Pinpoint the cell where the given text exists, returning its [X, Y] midpoint coordinate. 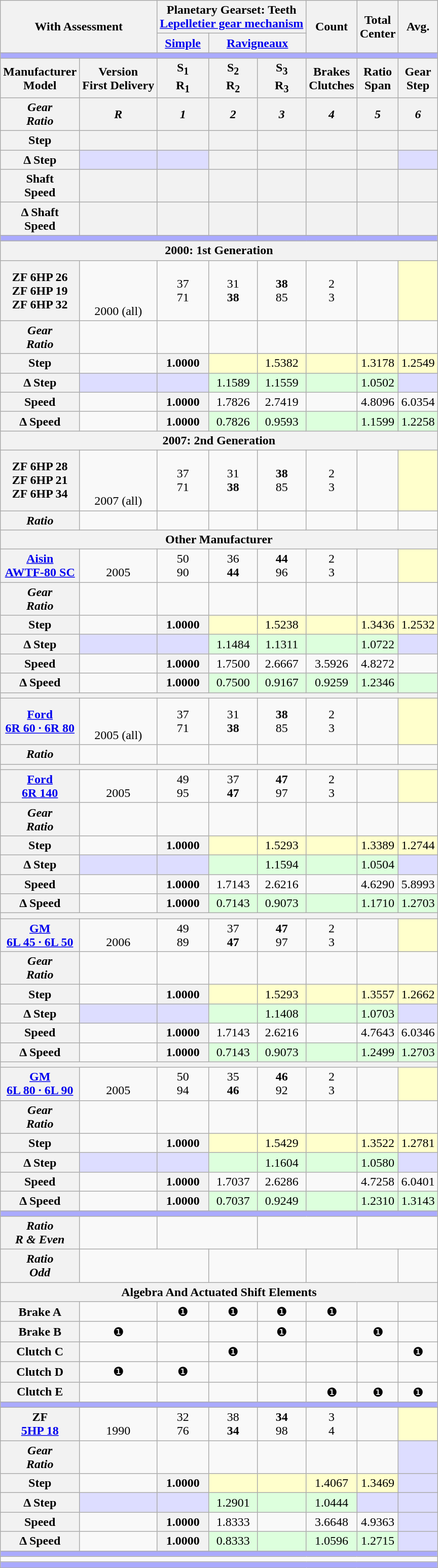
2 [233, 115]
1.2662 [418, 994]
1.1710 [378, 903]
1.2258 [418, 421]
Brake A [40, 1312]
1.2901 [233, 1503]
1.0722 [378, 644]
1.2532 [418, 625]
1.3143 [418, 1201]
1.0504 [378, 864]
ZF 6HP 28ZF 6HP 21ZF 6HP 34 [40, 480]
0.7037 [233, 1201]
1.5382 [282, 363]
0.9249 [282, 1201]
1.3389 [378, 845]
RatioSpan [378, 78]
1.7826 [233, 402]
6.0354 [418, 402]
1.2346 [378, 683]
1.0580 [378, 1162]
4.9363 [378, 1522]
5094 [183, 1084]
Algebra And Actuated Shift Elements [219, 1292]
1.7500 [233, 664]
4.7258 [378, 1181]
4.6290 [378, 884]
4692 [282, 1084]
Other Manufacturer [219, 540]
4.8096 [378, 402]
1.2715 [378, 1541]
1.2549 [418, 363]
1.1311 [282, 644]
1.2310 [378, 1201]
3644 [233, 566]
0.9167 [282, 683]
GM6L 45 · 6L 50 [40, 935]
1.3178 [378, 363]
GM6L 80 · 6L 90 [40, 1084]
Simple [183, 43]
2.6667 [282, 664]
1990 [119, 1424]
0.7826 [233, 421]
3498 [282, 1424]
R [119, 115]
2000 (all) [119, 290]
1.0596 [332, 1541]
Count [332, 26]
1 [183, 115]
Ford6R 60 · 6R 80 [40, 721]
1.0444 [332, 1503]
ManufacturerModel [40, 78]
Clutch D [40, 1372]
1.1589 [233, 382]
6.0346 [418, 1033]
5 [378, 115]
BrakesClutches [332, 78]
1.7037 [233, 1181]
1.8333 [233, 1522]
2006 [119, 935]
Avg. [418, 26]
S2R2 [233, 78]
ZF 6HP 26ZF 6HP 19ZF 6HP 32 [40, 290]
3.6648 [332, 1522]
1.4067 [332, 1483]
TotalCenter [378, 26]
1.0703 [378, 1014]
4.7643 [378, 1033]
6 [418, 115]
1.1594 [282, 864]
Clutch C [40, 1352]
1.3522 [378, 1143]
2.7419 [282, 402]
2007: 2nd Generation [219, 440]
RatioR & Even [40, 1233]
4.8272 [378, 664]
3.5926 [332, 664]
3276 [183, 1424]
1.3469 [378, 1483]
4989 [183, 935]
4995 [183, 786]
1.5429 [282, 1143]
2.6286 [282, 1181]
AisinAWTF-80 SC [40, 566]
1.3436 [378, 625]
1.5238 [282, 625]
2007 (all) [119, 480]
3834 [233, 1424]
With Assessment [79, 26]
Ravigneaux [258, 43]
GearStep [418, 78]
Ford6R 140 [40, 786]
4 [332, 115]
1.0502 [378, 382]
Brake B [40, 1332]
1.2781 [418, 1143]
4496 [282, 566]
RatioOdd [40, 1266]
S3R3 [282, 78]
0.8333 [233, 1541]
0.9259 [332, 683]
0.9593 [282, 421]
ZF5HP 18 [40, 1424]
1.1604 [282, 1162]
Δ ShaftSpeed [40, 219]
ShaftSpeed [40, 186]
6.0401 [418, 1181]
34 [332, 1424]
1.1408 [282, 1014]
3 [282, 115]
1.1559 [282, 382]
1.1484 [233, 644]
Clutch E [40, 1392]
S1R1 [183, 78]
0.7500 [233, 683]
3546 [233, 1084]
1.3557 [378, 994]
1.2499 [378, 1052]
2005 (all) [119, 721]
5090 [183, 566]
VersionFirst Delivery [119, 78]
2000: 1st Generation [219, 251]
1.2744 [418, 845]
Planetary Gearset: TeethLepelletier gear mechanism [232, 17]
1.1599 [378, 421]
5.8993 [418, 884]
